For the text-containing cell, return its midpoint in [x, y] coordinate format. 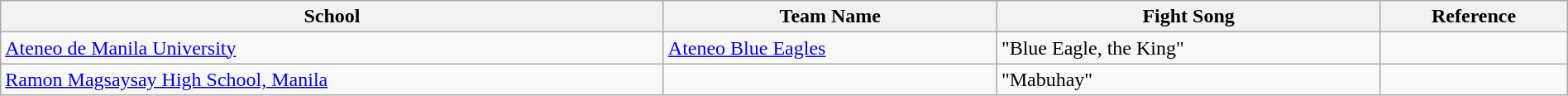
Ateneo de Manila University [332, 48]
School [332, 17]
"Mabuhay" [1188, 79]
Fight Song [1188, 17]
Reference [1474, 17]
Ramon Magsaysay High School, Manila [332, 79]
"Blue Eagle, the King" [1188, 48]
Team Name [830, 17]
Ateneo Blue Eagles [830, 48]
